Output the [x, y] coordinate of the center of the cell containing the given text.  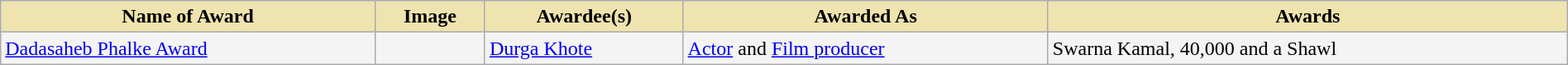
Dadasaheb Phalke Award [189, 48]
Awards [1307, 17]
Name of Award [189, 17]
Actor and Film producer [865, 48]
Awardee(s) [584, 17]
Image [430, 17]
Awarded As [865, 17]
Durga Khote [584, 48]
Swarna Kamal, 40,000 and a Shawl [1307, 48]
